For the text-containing cell, return its midpoint in [x, y] coordinate format. 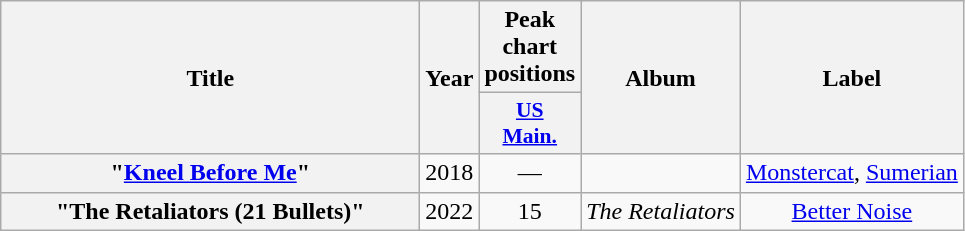
Album [661, 78]
"The Retaliators (21 Bullets)" [210, 211]
2018 [450, 173]
2022 [450, 211]
"Kneel Before Me" [210, 173]
15 [530, 211]
Monstercat, Sumerian [852, 173]
— [530, 173]
The Retaliators [661, 211]
Label [852, 78]
Year [450, 78]
Peak chart positions [530, 47]
Title [210, 78]
Better Noise [852, 211]
USMain. [530, 124]
